Identify which cell holds the provided text, then report its [X, Y] central coordinate. 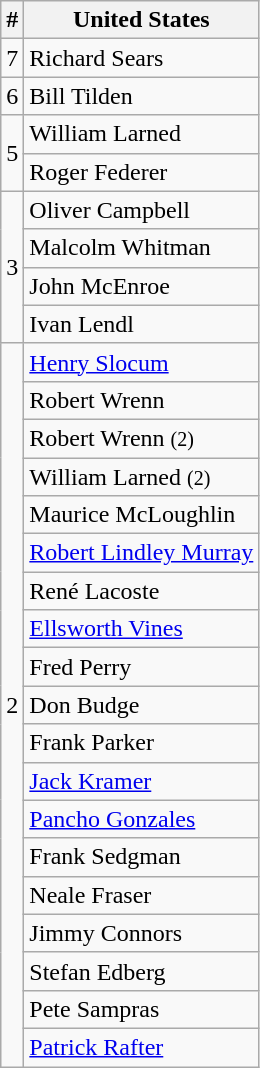
Fred Perry [142, 667]
Jack Kramer [142, 781]
Patrick Rafter [142, 1047]
Henry Slocum [142, 362]
3 [12, 267]
6 [12, 96]
John McEnroe [142, 286]
5 [12, 153]
Robert Wrenn [142, 400]
Malcolm Whitman [142, 248]
Roger Federer [142, 172]
Frank Sedgman [142, 857]
Neale Fraser [142, 895]
United States [142, 20]
Ellsworth Vines [142, 629]
Oliver Campbell [142, 210]
Don Budge [142, 705]
Jimmy Connors [142, 933]
William Larned (2) [142, 477]
Pete Sampras [142, 1009]
2 [12, 704]
Robert Lindley Murray [142, 553]
Stefan Edberg [142, 971]
William Larned [142, 134]
# [12, 20]
Frank Parker [142, 743]
Pancho Gonzales [142, 819]
Ivan Lendl [142, 324]
7 [12, 58]
Robert Wrenn (2) [142, 438]
Maurice McLoughlin [142, 515]
Bill Tilden [142, 96]
Richard Sears [142, 58]
René Lacoste [142, 591]
